Capture the cell that displays the provided text and extract its [x, y] central coordinate. 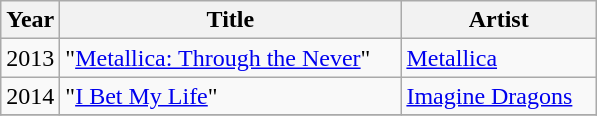
Artist [499, 20]
"I Bet My Life" [230, 96]
Title [230, 20]
2014 [30, 96]
"Metallica: Through the Never" [230, 58]
Metallica [499, 58]
Imagine Dragons [499, 96]
Year [30, 20]
2013 [30, 58]
